Find where the given text appears and provide that cell's center as (x, y) coordinate. 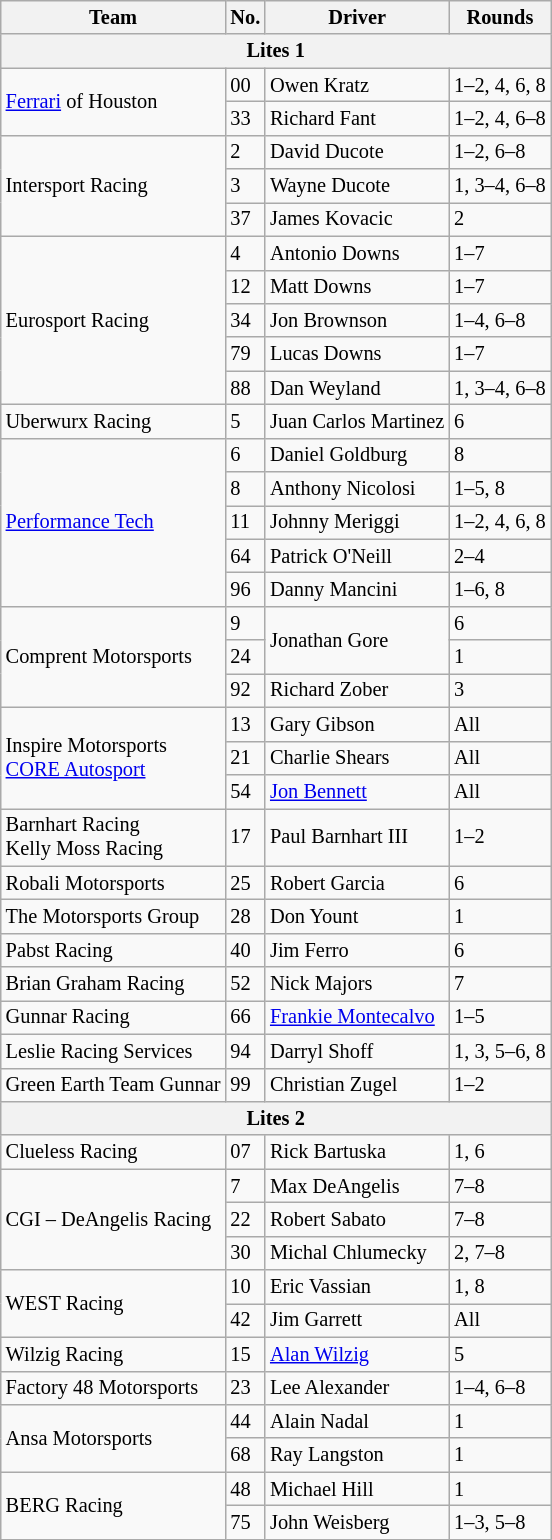
Comprent Motorsports (114, 656)
68 (245, 1455)
Patrick O'Neill (357, 556)
4 (245, 253)
Alain Nadal (357, 1421)
Daniel Goldburg (357, 455)
BERG Racing (114, 1506)
Frankie Montecalvo (357, 1017)
Clueless Racing (114, 1152)
Johnny Meriggi (357, 522)
1, 8 (500, 1287)
Robert Sabato (357, 1219)
Anthony Nicolosi (357, 489)
15 (245, 1354)
1–6, 8 (500, 589)
Richard Zober (357, 690)
Michal Chlumecky (357, 1253)
Christian Zugel (357, 1085)
Lucas Downs (357, 354)
54 (245, 791)
1–3, 5–8 (500, 1522)
Lee Alexander (357, 1388)
Ansa Motorsports (114, 1438)
1–5, 8 (500, 489)
48 (245, 1489)
Rick Bartuska (357, 1152)
Rounds (500, 17)
Nick Majors (357, 984)
40 (245, 950)
1–2, 6–8 (500, 152)
13 (245, 724)
07 (245, 1152)
The Motorsports Group (114, 916)
21 (245, 758)
17 (245, 837)
1–2, 4, 6–8 (500, 118)
Pabst Racing (114, 950)
9 (245, 623)
Eurosport Racing (114, 320)
96 (245, 589)
28 (245, 916)
30 (245, 1253)
88 (245, 388)
79 (245, 354)
42 (245, 1320)
Richard Fant (357, 118)
Lites 1 (276, 51)
12 (245, 287)
99 (245, 1085)
David Ducote (357, 152)
John Weisberg (357, 1522)
Antonio Downs (357, 253)
25 (245, 883)
92 (245, 690)
Darryl Shoff (357, 1051)
64 (245, 556)
33 (245, 118)
Owen Kratz (357, 85)
Alan Wilzig (357, 1354)
Matt Downs (357, 287)
75 (245, 1522)
Gary Gibson (357, 724)
Inspire MotorsportsCORE Autosport (114, 758)
WEST Racing (114, 1304)
Intersport Racing (114, 186)
Dan Weyland (357, 388)
44 (245, 1421)
No. (245, 17)
Gunnar Racing (114, 1017)
34 (245, 320)
Don Yount (357, 916)
24 (245, 657)
Ferrari of Houston (114, 102)
10 (245, 1287)
00 (245, 85)
1–5 (500, 1017)
22 (245, 1219)
Lites 2 (276, 1118)
Michael Hill (357, 1489)
Ray Langston (357, 1455)
Eric Vassian (357, 1287)
2–4 (500, 556)
2, 7–8 (500, 1253)
Leslie Racing Services (114, 1051)
Paul Barnhart III (357, 837)
James Kovacic (357, 219)
23 (245, 1388)
Factory 48 Motorsports (114, 1388)
11 (245, 522)
Uberwurx Racing (114, 421)
Wilzig Racing (114, 1354)
37 (245, 219)
CGI – DeAngelis Racing (114, 1220)
Barnhart RacingKelly Moss Racing (114, 837)
Driver (357, 17)
66 (245, 1017)
Robert Garcia (357, 883)
Jim Ferro (357, 950)
Danny Mancini (357, 589)
Charlie Shears (357, 758)
Jon Brownson (357, 320)
52 (245, 984)
1, 6 (500, 1152)
Robali Motorsports (114, 883)
Jon Bennett (357, 791)
Jonathan Gore (357, 640)
1, 3, 5–6, 8 (500, 1051)
Brian Graham Racing (114, 984)
Wayne Ducote (357, 186)
Jim Garrett (357, 1320)
94 (245, 1051)
Max DeAngelis (357, 1186)
Team (114, 17)
Performance Tech (114, 522)
Green Earth Team Gunnar (114, 1085)
Juan Carlos Martinez (357, 421)
